Extract the (X, Y) coordinate from the center of the cell holding the provided text.  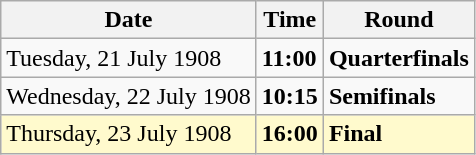
Quarterfinals (398, 58)
Semifinals (398, 96)
16:00 (290, 134)
Tuesday, 21 July 1908 (129, 58)
11:00 (290, 58)
Wednesday, 22 July 1908 (129, 96)
10:15 (290, 96)
Time (290, 20)
Date (129, 20)
Thursday, 23 July 1908 (129, 134)
Final (398, 134)
Round (398, 20)
